Return the (X, Y) coordinate for the center point of the cell that contains the specified text.  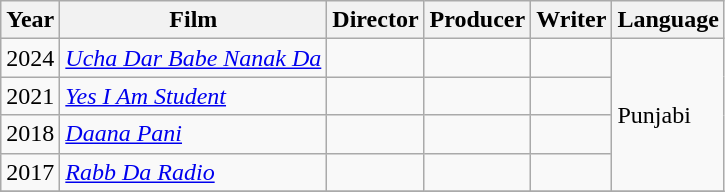
Ucha Dar Babe Nanak Da (194, 58)
Language (668, 20)
Year (30, 20)
Punjabi (668, 115)
Writer (572, 20)
Director (376, 20)
Yes I Am Student (194, 96)
2018 (30, 134)
Film (194, 20)
2021 (30, 96)
Rabb Da Radio (194, 172)
Producer (478, 20)
2017 (30, 172)
Daana Pani (194, 134)
2024 (30, 58)
